Identify which cell holds the provided text, then report its [x, y] central coordinate. 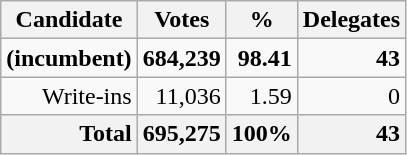
1.59 [262, 96]
684,239 [182, 58]
% [262, 20]
Delegates [351, 20]
Total [69, 134]
Candidate [69, 20]
695,275 [182, 134]
0 [351, 96]
(incumbent) [69, 58]
Votes [182, 20]
98.41 [262, 58]
Write-ins [69, 96]
11,036 [182, 96]
100% [262, 134]
